Search for the cell housing the specified text and yield its (X, Y) center coordinate. 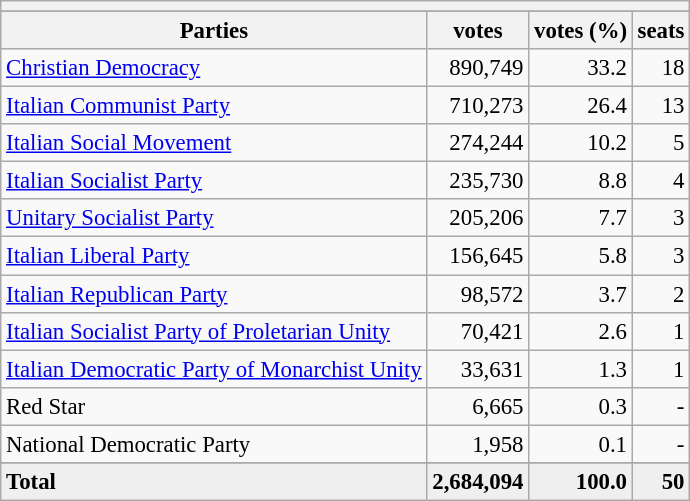
Red Star (214, 406)
Italian Communist Party (214, 106)
890,749 (478, 68)
50 (660, 482)
2.6 (581, 331)
Unitary Socialist Party (214, 219)
4 (660, 181)
Total (214, 482)
13 (660, 106)
710,273 (478, 106)
Italian Democratic Party of Monarchist Unity (214, 369)
70,421 (478, 331)
seats (660, 31)
33.2 (581, 68)
100.0 (581, 482)
98,572 (478, 294)
Italian Social Movement (214, 143)
274,244 (478, 143)
10.2 (581, 143)
0.3 (581, 406)
33,631 (478, 369)
5.8 (581, 256)
Parties (214, 31)
26.4 (581, 106)
votes (478, 31)
1.3 (581, 369)
7.7 (581, 219)
0.1 (581, 444)
156,645 (478, 256)
2,684,094 (478, 482)
Italian Liberal Party (214, 256)
205,206 (478, 219)
18 (660, 68)
6,665 (478, 406)
235,730 (478, 181)
8.8 (581, 181)
Italian Socialist Party (214, 181)
5 (660, 143)
3.7 (581, 294)
2 (660, 294)
Italian Socialist Party of Proletarian Unity (214, 331)
Italian Republican Party (214, 294)
1,958 (478, 444)
Christian Democracy (214, 68)
votes (%) (581, 31)
National Democratic Party (214, 444)
